Return the (X, Y) coordinate for the center point of the cell that contains the specified text.  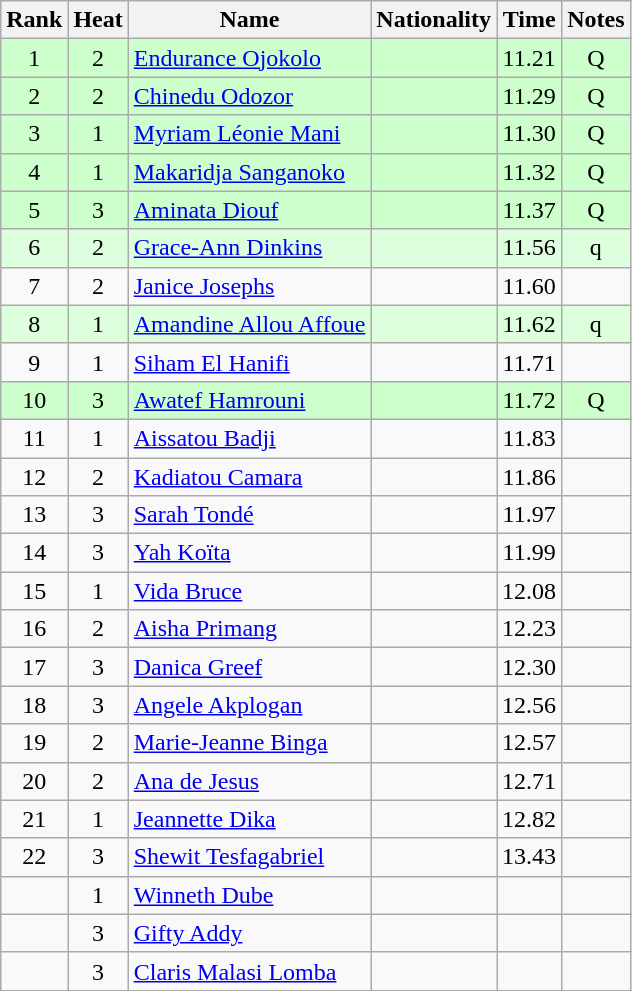
Time (530, 20)
Siham El Hanifi (250, 362)
Vida Bruce (250, 591)
12 (34, 477)
22 (34, 857)
11.60 (530, 286)
Aisha Primang (250, 629)
12.08 (530, 591)
11.71 (530, 362)
7 (34, 286)
12.82 (530, 819)
21 (34, 819)
Rank (34, 20)
Aminata Diouf (250, 210)
5 (34, 210)
13 (34, 515)
16 (34, 629)
Amandine Allou Affoue (250, 324)
Nationality (434, 20)
Gifty Addy (250, 933)
Makaridja Sanganoko (250, 172)
20 (34, 781)
Kadiatou Camara (250, 477)
15 (34, 591)
14 (34, 553)
12.30 (530, 667)
Angele Akplogan (250, 705)
4 (34, 172)
Name (250, 20)
13.43 (530, 857)
Yah Koïta (250, 553)
11.56 (530, 248)
11.99 (530, 553)
Danica Greef (250, 667)
Myriam Léonie Mani (250, 134)
11.86 (530, 477)
11.83 (530, 438)
18 (34, 705)
11.97 (530, 515)
9 (34, 362)
11 (34, 438)
11.62 (530, 324)
11.30 (530, 134)
Heat (98, 20)
Ana de Jesus (250, 781)
Chinedu Odozor (250, 96)
17 (34, 667)
12.57 (530, 743)
Notes (596, 20)
10 (34, 400)
6 (34, 248)
Janice Josephs (250, 286)
Jeannette Dika (250, 819)
8 (34, 324)
11.72 (530, 400)
11.29 (530, 96)
11.21 (530, 58)
Awatef Hamrouni (250, 400)
Grace-Ann Dinkins (250, 248)
Winneth Dube (250, 895)
11.37 (530, 210)
12.71 (530, 781)
Sarah Tondé (250, 515)
Shewit Tesfagabriel (250, 857)
12.56 (530, 705)
19 (34, 743)
12.23 (530, 629)
Claris Malasi Lomba (250, 971)
Aissatou Badji (250, 438)
11.32 (530, 172)
Endurance Ojokolo (250, 58)
Marie-Jeanne Binga (250, 743)
